Pinpoint the cell where the given text exists, returning its [X, Y] midpoint coordinate. 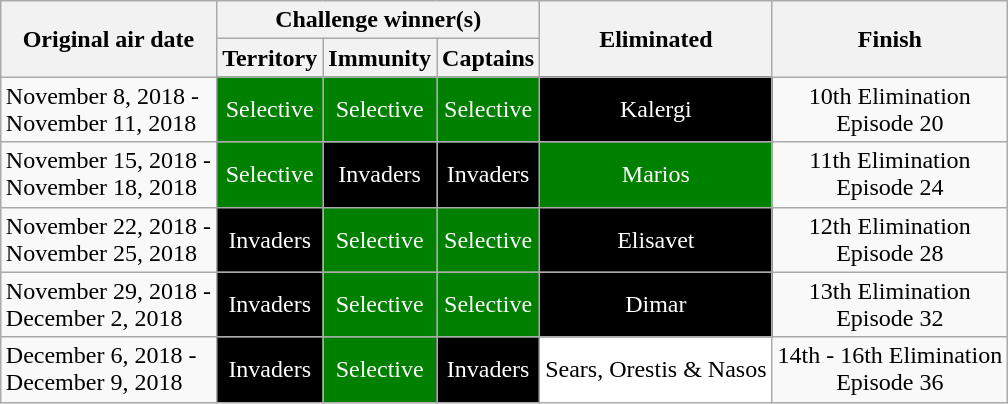
Sears, Orestis & Nasos [656, 370]
Elisavet [656, 240]
Immunity [380, 58]
Finish [890, 39]
11th Elimination Episode 24 [890, 174]
Marios [656, 174]
Territory [270, 58]
Captains [488, 58]
12th Elimination Episode 28 [890, 240]
November 15, 2018 -November 18, 2018 [108, 174]
Challenge winner(s) [378, 20]
November 22, 2018 -November 25, 2018 [108, 240]
10th Elimination Episode 20 [890, 110]
December 6, 2018 -December 9, 2018 [108, 370]
Eliminated [656, 39]
November 29, 2018 -December 2, 2018 [108, 304]
13th Elimination Episode 32 [890, 304]
Dimar [656, 304]
14th - 16th Elimination Episode 36 [890, 370]
Kalergi [656, 110]
Original air date [108, 39]
November 8, 2018 -November 11, 2018 [108, 110]
